For the text-containing cell, return its midpoint in [x, y] coordinate format. 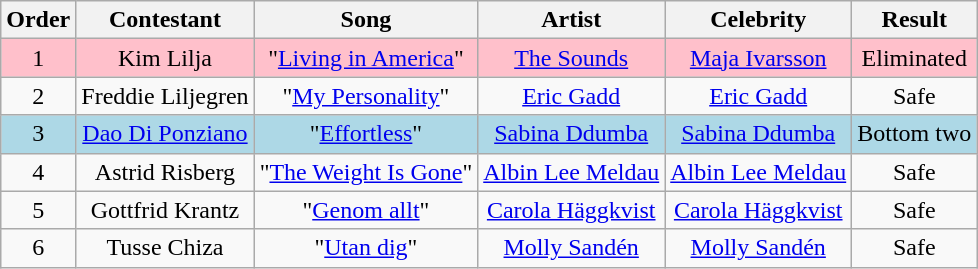
Song [366, 20]
4 [38, 172]
6 [38, 248]
Result [914, 20]
"Utan dig" [366, 248]
Celebrity [758, 20]
Tusse Chiza [165, 248]
"My Personality" [366, 96]
Eliminated [914, 58]
Astrid Risberg [165, 172]
Bottom two [914, 134]
5 [38, 210]
1 [38, 58]
3 [38, 134]
"The Weight Is Gone" [366, 172]
The Sounds [572, 58]
"Effortless" [366, 134]
Order [38, 20]
Maja Ivarsson [758, 58]
Gottfrid Krantz [165, 210]
"Genom allt" [366, 210]
Contestant [165, 20]
"Living in America" [366, 58]
Artist [572, 20]
Kim Lilja [165, 58]
Freddie Liljegren [165, 96]
Dao Di Ponziano [165, 134]
2 [38, 96]
